From the cell containing the given text, extract its center point as (X, Y) coordinate. 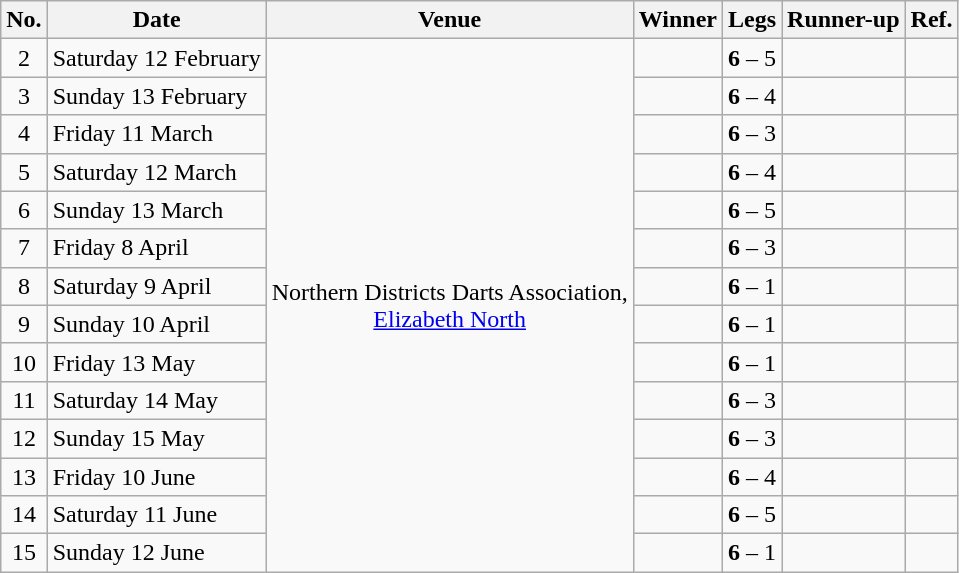
Northern Districts Darts Association, Elizabeth North (450, 306)
Legs (752, 20)
No. (24, 20)
Runner-up (844, 20)
Sunday 12 June (156, 553)
Saturday 12 March (156, 172)
Saturday 14 May (156, 400)
13 (24, 477)
9 (24, 324)
Saturday 9 April (156, 286)
15 (24, 553)
7 (24, 248)
Friday 11 March (156, 134)
Sunday 13 February (156, 96)
Friday 13 May (156, 362)
Sunday 10 April (156, 324)
14 (24, 515)
Friday 8 April (156, 248)
2 (24, 58)
4 (24, 134)
Venue (450, 20)
8 (24, 286)
Ref. (932, 20)
Winner (678, 20)
10 (24, 362)
11 (24, 400)
Sunday 15 May (156, 438)
Friday 10 June (156, 477)
6 (24, 210)
5 (24, 172)
3 (24, 96)
Saturday 12 February (156, 58)
Sunday 13 March (156, 210)
Date (156, 20)
12 (24, 438)
Saturday 11 June (156, 515)
